For the text-containing cell, return its midpoint in [x, y] coordinate format. 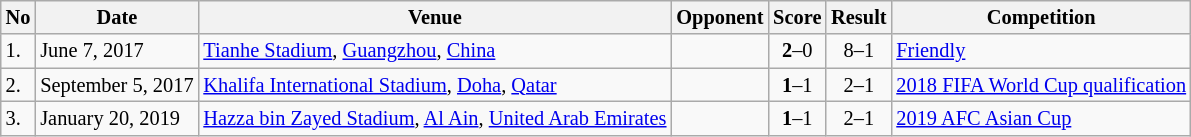
Result [858, 17]
Venue [434, 17]
Tianhe Stadium, Guangzhou, China [434, 51]
January 20, 2019 [116, 118]
2–0 [797, 51]
June 7, 2017 [116, 51]
2018 FIFA World Cup qualification [1041, 85]
Khalifa International Stadium, Doha, Qatar [434, 85]
September 5, 2017 [116, 85]
Friendly [1041, 51]
Competition [1041, 17]
3. [18, 118]
8–1 [858, 51]
No [18, 17]
1. [18, 51]
Hazza bin Zayed Stadium, Al Ain, United Arab Emirates [434, 118]
Date [116, 17]
2019 AFC Asian Cup [1041, 118]
2. [18, 85]
Opponent [720, 17]
Score [797, 17]
